Search for the cell housing the specified text and yield its [x, y] center coordinate. 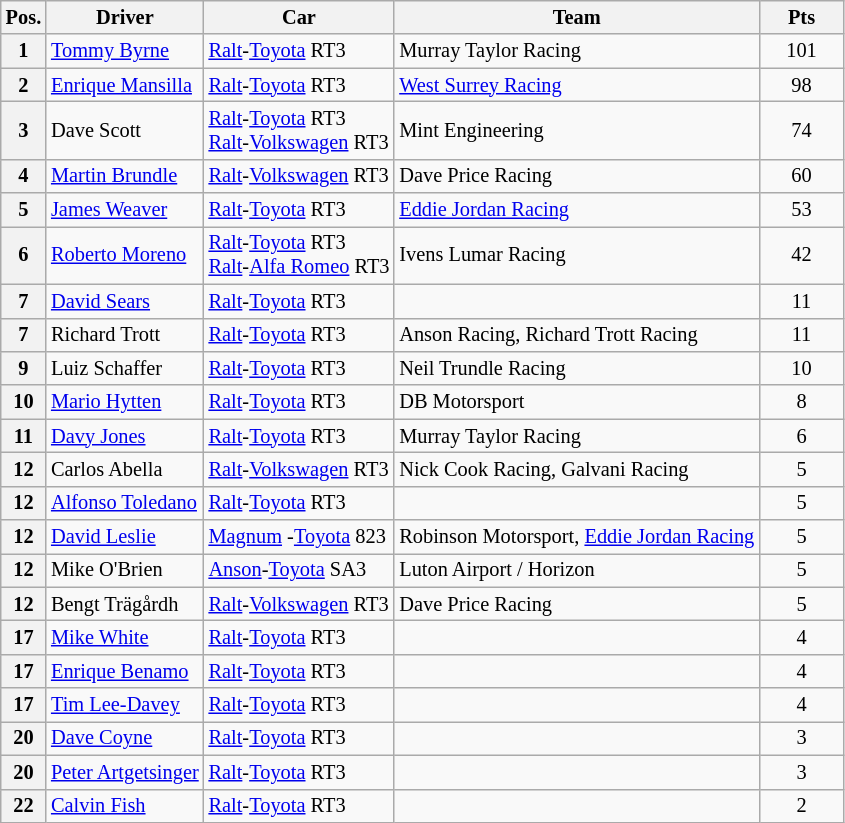
Enrique Benamo [124, 671]
Peter Artgetsinger [124, 772]
9 [24, 368]
David Leslie [124, 537]
74 [802, 130]
Dave Scott [124, 130]
Richard Trott [124, 335]
Roberto Moreno [124, 255]
101 [802, 51]
Pos. [24, 17]
Team [576, 17]
Mint Engineering [576, 130]
Pts [802, 17]
8 [802, 402]
60 [802, 176]
Tim Lee-Davey [124, 705]
Robinson Motorsport, Eddie Jordan Racing [576, 537]
West Surrey Racing [576, 85]
David Sears [124, 301]
Eddie Jordan Racing [576, 210]
Neil Trundle Racing [576, 368]
53 [802, 210]
Carlos Abella [124, 469]
22 [24, 806]
Alfonso Toledano [124, 503]
DB Motorsport [576, 402]
Calvin Fish [124, 806]
Ivens Lumar Racing [576, 255]
Car [300, 17]
Mario Hytten [124, 402]
Ralt-Toyota RT3 Ralt-Alfa Romeo RT3 [300, 255]
Mike O'Brien [124, 570]
Davy Jones [124, 436]
Enrique Mansilla [124, 85]
Tommy Byrne [124, 51]
James Weaver [124, 210]
Dave Coyne [124, 738]
Nick Cook Racing, Galvani Racing [576, 469]
Anson-Toyota SA3 [300, 570]
Driver [124, 17]
Bengt Trägårdh [124, 604]
Anson Racing, Richard Trott Racing [576, 335]
Martin Brundle [124, 176]
Ralt-Toyota RT3Ralt-Volkswagen RT3 [300, 130]
1 [24, 51]
Luiz Schaffer [124, 368]
Magnum -Toyota 823 [300, 537]
98 [802, 85]
Mike White [124, 637]
Luton Airport / Horizon [576, 570]
42 [802, 255]
